Return (X, Y) of the center of cell containing provided text 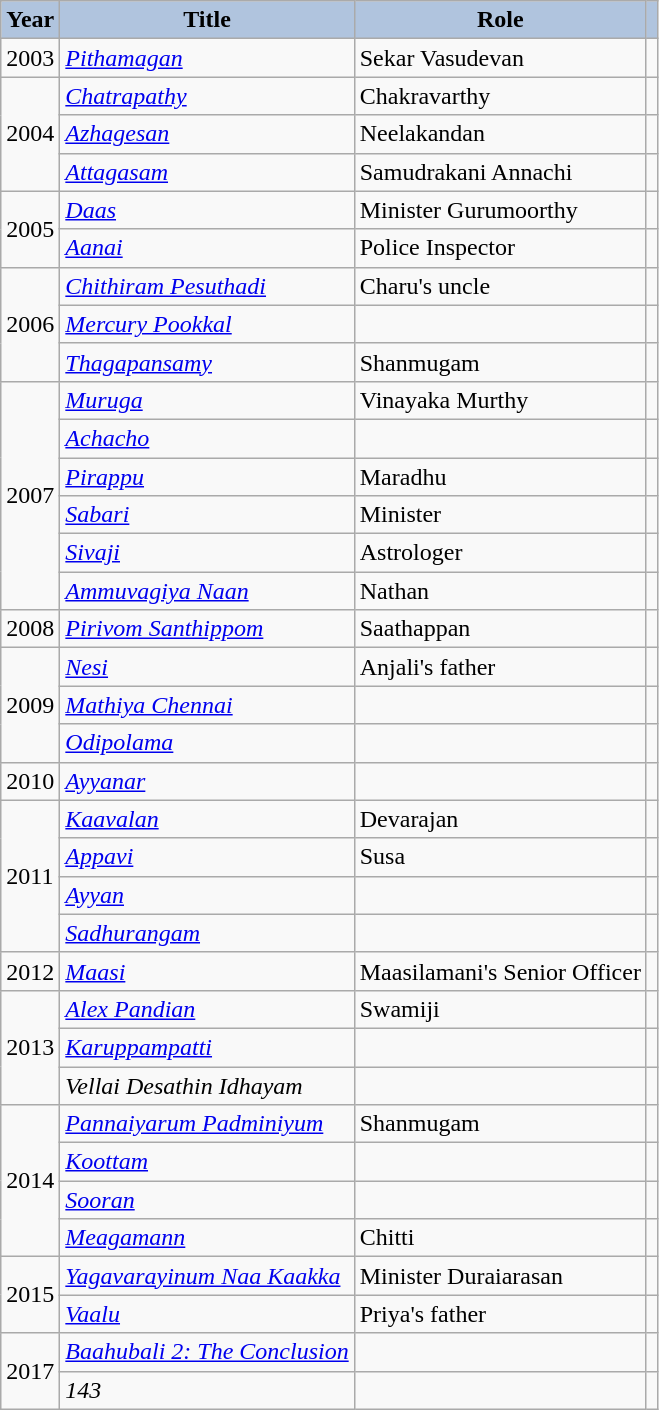
Meagamann (207, 1238)
Mercury Pookkal (207, 324)
Minister Duraiarasan (500, 1276)
Minister (500, 515)
Saathappan (500, 629)
Baahubali 2: The Conclusion (207, 1352)
Year (30, 20)
Chatrapathy (207, 96)
2005 (30, 229)
Police Inspector (500, 248)
Kaavalan (207, 819)
2014 (30, 1181)
Sabari (207, 515)
2010 (30, 781)
Vellai Desathin Idhayam (207, 1085)
Samudrakani Annachi (500, 172)
2013 (30, 1047)
Pithamagan (207, 58)
Chitti (500, 1238)
2017 (30, 1371)
Daas (207, 210)
Maradhu (500, 477)
Achacho (207, 438)
2009 (30, 705)
Devarajan (500, 819)
Yagavarayinum Naa Kaakka (207, 1276)
Swamiji (500, 1009)
Thagapansamy (207, 362)
Muruga (207, 400)
Pirappu (207, 477)
Charu's uncle (500, 286)
Sooran (207, 1200)
Anjali's father (500, 667)
Neelakandan (500, 134)
Azhagesan (207, 134)
2006 (30, 324)
Karuppampatti (207, 1047)
Nathan (500, 591)
Vinayaka Murthy (500, 400)
Ammuvagiya Naan (207, 591)
Maasilamani's Senior Officer (500, 971)
Title (207, 20)
Ayyan (207, 895)
Odipolama (207, 743)
Minister Gurumoorthy (500, 210)
Chithiram Pesuthadi (207, 286)
2004 (30, 134)
Susa (500, 857)
2003 (30, 58)
Priya's father (500, 1314)
Vaalu (207, 1314)
Koottam (207, 1162)
2012 (30, 971)
Sekar Vasudevan (500, 58)
Nesi (207, 667)
2008 (30, 629)
Alex Pandian (207, 1009)
Maasi (207, 971)
2015 (30, 1295)
Role (500, 20)
Attagasam (207, 172)
Sivaji (207, 553)
2007 (30, 495)
Chakravarthy (500, 96)
2011 (30, 876)
Astrologer (500, 553)
Pannaiyarum Padminiyum (207, 1124)
Mathiya Chennai (207, 705)
Aanai (207, 248)
Appavi (207, 857)
Pirivom Santhippom (207, 629)
143 (207, 1390)
Ayyanar (207, 781)
Sadhurangam (207, 933)
